Identify which cell holds the provided text, then report its (x, y) central coordinate. 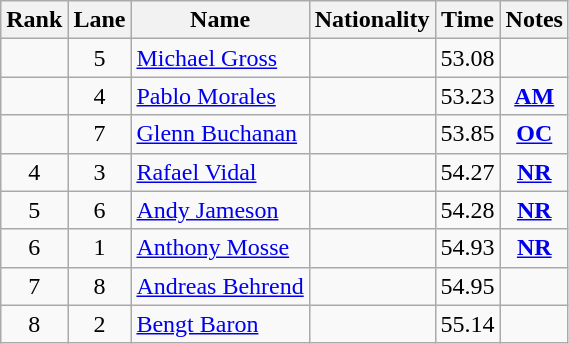
1 (100, 248)
3 (100, 172)
2 (100, 324)
Name (220, 20)
OC (534, 134)
Bengt Baron (220, 324)
53.08 (468, 58)
Andy Jameson (220, 210)
Nationality (372, 20)
Andreas Behrend (220, 286)
Pablo Morales (220, 96)
Michael Gross (220, 58)
54.95 (468, 286)
Rank (34, 20)
53.85 (468, 134)
Time (468, 20)
Glenn Buchanan (220, 134)
Rafael Vidal (220, 172)
55.14 (468, 324)
54.27 (468, 172)
Lane (100, 20)
Anthony Mosse (220, 248)
54.93 (468, 248)
Notes (534, 20)
53.23 (468, 96)
AM (534, 96)
54.28 (468, 210)
